Search for the cell housing the specified text and yield its (X, Y) center coordinate. 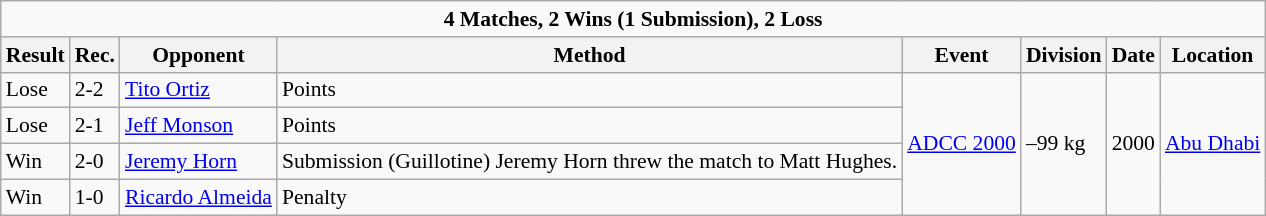
Ricardo Almeida (198, 197)
Event (962, 55)
Result (36, 55)
Opponent (198, 55)
Method (590, 55)
2-0 (95, 162)
ADCC 2000 (962, 143)
Location (1212, 55)
–99 kg (1064, 143)
2-1 (95, 126)
Submission (Guillotine) Jeremy Horn threw the match to Matt Hughes. (590, 162)
Abu Dhabi (1212, 143)
Jeff Monson (198, 126)
Penalty (590, 197)
4 Matches, 2 Wins (1 Submission), 2 Loss (634, 19)
Jeremy Horn (198, 162)
1-0 (95, 197)
2000 (1134, 143)
Rec. (95, 55)
2-2 (95, 90)
Division (1064, 55)
Date (1134, 55)
Tito Ortiz (198, 90)
